Determine the (x, y) coordinate at the center of the cell enclosing the given text.  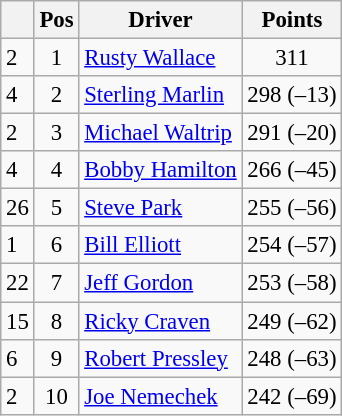
22 (18, 283)
Sterling Marlin (160, 95)
291 (–20) (292, 133)
7 (56, 283)
Bobby Hamilton (160, 170)
242 (–69) (292, 396)
5 (56, 208)
9 (56, 358)
Points (292, 20)
15 (18, 321)
Michael Waltrip (160, 133)
249 (–62) (292, 321)
3 (56, 133)
Ricky Craven (160, 321)
255 (–56) (292, 208)
Robert Pressley (160, 358)
266 (–45) (292, 170)
311 (292, 58)
Driver (160, 20)
298 (–13) (292, 95)
Jeff Gordon (160, 283)
8 (56, 321)
Joe Nemechek (160, 396)
253 (–58) (292, 283)
Steve Park (160, 208)
26 (18, 208)
Bill Elliott (160, 245)
Rusty Wallace (160, 58)
248 (–63) (292, 358)
Pos (56, 20)
254 (–57) (292, 245)
10 (56, 396)
